Output the (X, Y) coordinate of the center of the cell containing the given text.  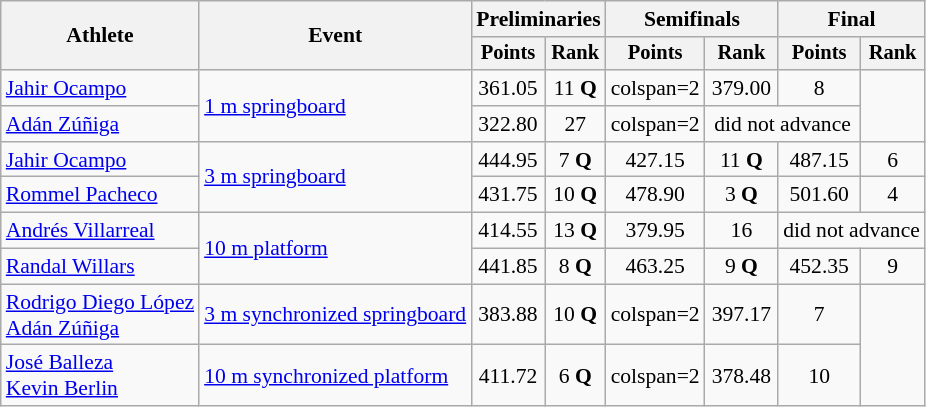
411.72 (508, 376)
397.17 (742, 314)
431.75 (508, 195)
José BallezaKevin Berlin (100, 376)
322.80 (508, 124)
379.00 (742, 88)
Event (335, 36)
441.85 (508, 267)
361.05 (508, 88)
Final (852, 19)
6 Q (576, 376)
Rodrigo Diego LópezAdán Zúñiga (100, 314)
Semifinals (692, 19)
487.15 (819, 160)
501.60 (819, 195)
478.90 (656, 195)
7 Q (576, 160)
7 (819, 314)
13 Q (576, 231)
4 (892, 195)
Andrés Villarreal (100, 231)
Rommel Pacheco (100, 195)
3 Q (742, 195)
9 (892, 267)
383.88 (508, 314)
10 (819, 376)
8 (819, 88)
444.95 (508, 160)
378.48 (742, 376)
16 (742, 231)
379.95 (656, 231)
27 (576, 124)
463.25 (656, 267)
9 Q (742, 267)
414.55 (508, 231)
10 m platform (335, 248)
452.35 (819, 267)
Adán Zúñiga (100, 124)
6 (892, 160)
3 m springboard (335, 178)
1 m springboard (335, 106)
427.15 (656, 160)
Athlete (100, 36)
Randal Willars (100, 267)
Preliminaries (538, 19)
8 Q (576, 267)
10 m synchronized platform (335, 376)
3 m synchronized springboard (335, 314)
